Return (X, Y) of the center of cell containing provided text 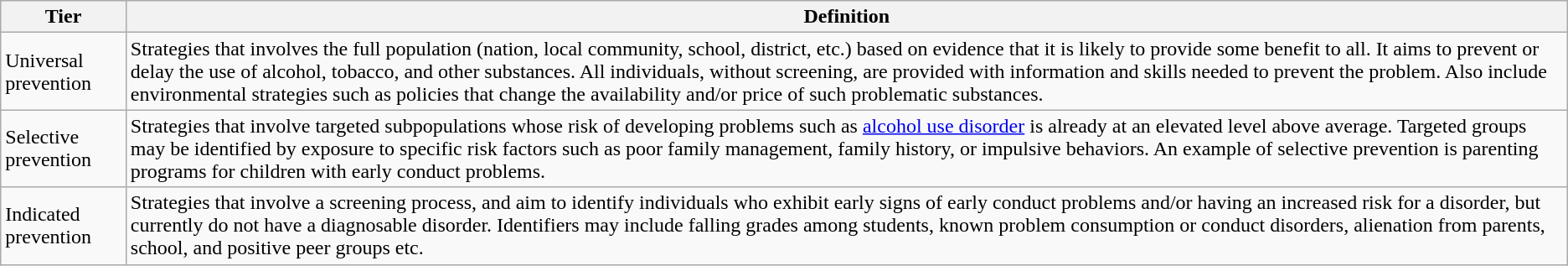
Selective prevention (64, 149)
Universal prevention (64, 71)
Indicated prevention (64, 226)
Definition (846, 17)
Tier (64, 17)
